Output the [X, Y] coordinate of the center of the cell containing the given text.  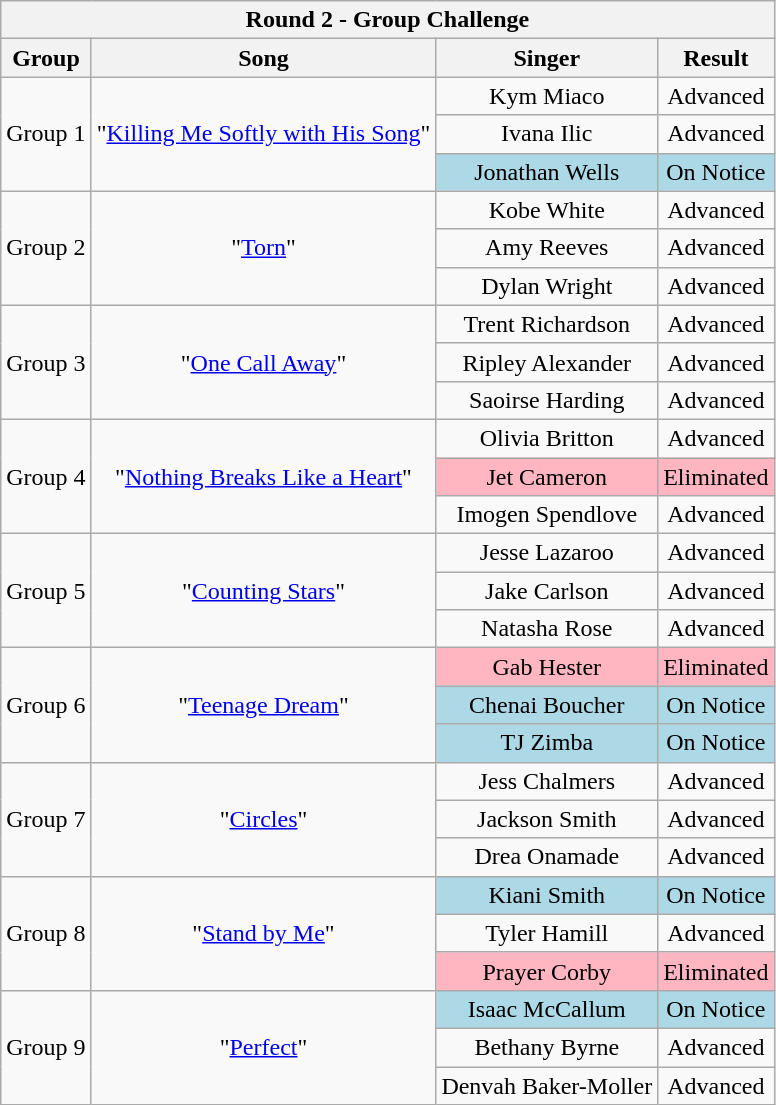
Dylan Wright [547, 286]
Group 9 [46, 1047]
Bethany Byrne [547, 1047]
Group 3 [46, 362]
Trent Richardson [547, 324]
Imogen Spendlove [547, 515]
TJ Zimba [547, 743]
Singer [547, 58]
Isaac McCallum [547, 1009]
Prayer Corby [547, 971]
Saoirse Harding [547, 400]
Result [716, 58]
Jet Cameron [547, 477]
Ripley Alexander [547, 362]
Round 2 - Group Challenge [388, 20]
Jake Carlson [547, 591]
"Stand by Me" [264, 933]
Kobe White [547, 210]
Group 8 [46, 933]
"Nothing Breaks Like a Heart" [264, 476]
"Counting Stars" [264, 591]
"Teenage Dream" [264, 705]
Kym Miaco [547, 96]
Group 7 [46, 819]
Group 2 [46, 248]
"Torn" [264, 248]
Tyler Hamill [547, 933]
Kiani Smith [547, 895]
Jackson Smith [547, 819]
Song [264, 58]
Group 4 [46, 476]
Group 6 [46, 705]
Group [46, 58]
Drea Onamade [547, 857]
"Killing Me Softly with His Song" [264, 134]
Amy Reeves [547, 248]
Ivana Ilic [547, 134]
Group 1 [46, 134]
Denvah Baker-Moller [547, 1085]
"Perfect" [264, 1047]
Jess Chalmers [547, 781]
Jesse Lazaroo [547, 553]
Group 5 [46, 591]
Chenai Boucher [547, 705]
Olivia Britton [547, 438]
"Circles" [264, 819]
Gab Hester [547, 667]
"One Call Away" [264, 362]
Jonathan Wells [547, 172]
Natasha Rose [547, 629]
